From the cell containing the given text, extract its center point as [x, y] coordinate. 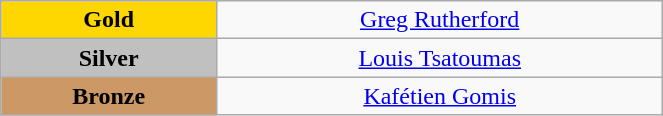
Bronze [109, 96]
Gold [109, 20]
Silver [109, 58]
Louis Tsatoumas [440, 58]
Kafétien Gomis [440, 96]
Greg Rutherford [440, 20]
